Determine the (x, y) coordinate at the center of the cell enclosing the given text.  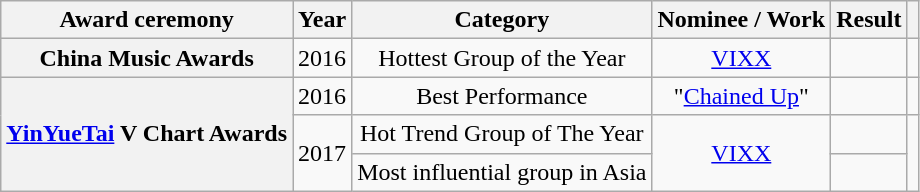
Year (322, 20)
China Music Awards (147, 58)
Nominee / Work (742, 20)
Category (502, 20)
YinYueTai V Chart Awards (147, 134)
Most influential group in Asia (502, 172)
Award ceremony (147, 20)
Hot Trend Group of The Year (502, 134)
Result (869, 20)
Hottest Group of the Year (502, 58)
2017 (322, 153)
"Chained Up" (742, 96)
Best Performance (502, 96)
